Return the [x, y] coordinate for the center point of the cell that contains the specified text.  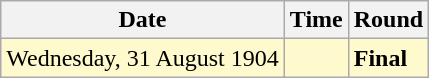
Round [388, 20]
Wednesday, 31 August 1904 [143, 58]
Date [143, 20]
Final [388, 58]
Time [316, 20]
